For the text-containing cell, return its midpoint in (x, y) coordinate format. 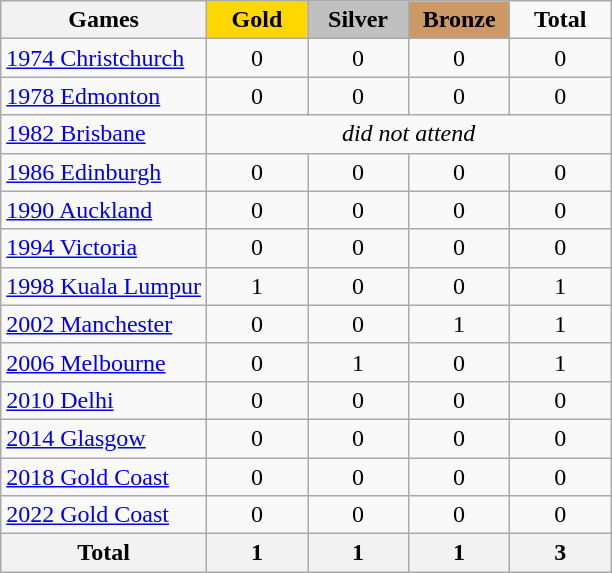
1978 Edmonton (104, 96)
2022 Gold Coast (104, 515)
1990 Auckland (104, 210)
Bronze (460, 20)
did not attend (408, 134)
1982 Brisbane (104, 134)
1998 Kuala Lumpur (104, 286)
2018 Gold Coast (104, 477)
2006 Melbourne (104, 362)
Gold (256, 20)
2014 Glasgow (104, 438)
3 (560, 553)
1974 Christchurch (104, 58)
2002 Manchester (104, 324)
1994 Victoria (104, 248)
2010 Delhi (104, 400)
Games (104, 20)
1986 Edinburgh (104, 172)
Silver (358, 20)
